For the text-containing cell, return its midpoint in (x, y) coordinate format. 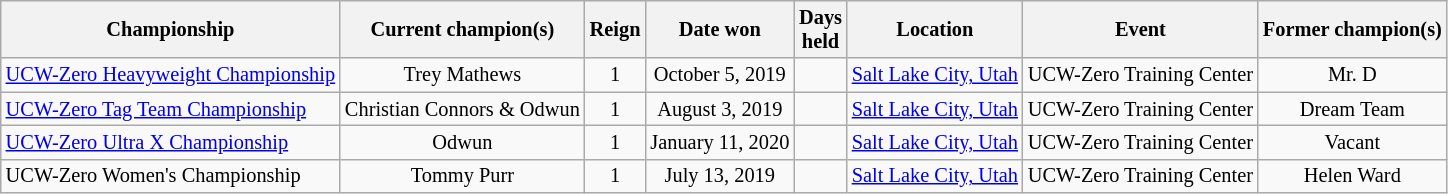
January 11, 2020 (720, 142)
Vacant (1352, 142)
Reign (616, 29)
Location (935, 29)
Christian Connors & Odwun (462, 109)
Date won (720, 29)
UCW-Zero Women's Championship (170, 176)
October 5, 2019 (720, 75)
Event (1140, 29)
Odwun (462, 142)
Daysheld (820, 29)
UCW-Zero Heavyweight Championship (170, 75)
Dream Team (1352, 109)
UCW-Zero Tag Team Championship (170, 109)
Helen Ward (1352, 176)
July 13, 2019 (720, 176)
Championship (170, 29)
Current champion(s) (462, 29)
Former champion(s) (1352, 29)
UCW-Zero Ultra X Championship (170, 142)
Tommy Purr (462, 176)
Mr. D (1352, 75)
Trey Mathews (462, 75)
August 3, 2019 (720, 109)
